Output the (X, Y) coordinate of the center of the cell containing the given text.  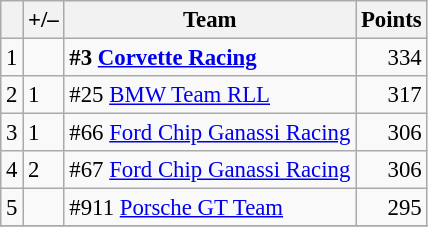
#25 BMW Team RLL (210, 95)
#66 Ford Chip Ganassi Racing (210, 133)
317 (392, 95)
5 (12, 208)
3 (12, 133)
295 (392, 208)
4 (12, 170)
334 (392, 58)
#67 Ford Chip Ganassi Racing (210, 170)
Team (210, 20)
Points (392, 20)
#911 Porsche GT Team (210, 208)
+/– (44, 20)
#3 Corvette Racing (210, 58)
